Determine the [X, Y] coordinate at the center of the cell enclosing the given text.  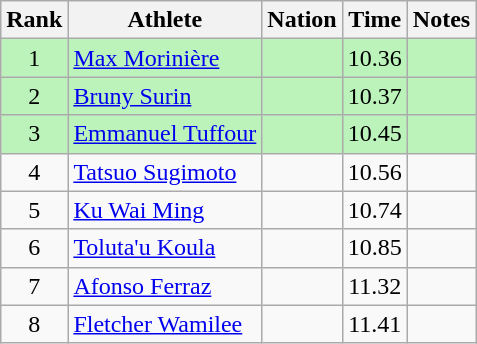
10.74 [374, 210]
Max Morinière [165, 58]
4 [34, 172]
10.37 [374, 96]
Afonso Ferraz [165, 286]
Tatsuo Sugimoto [165, 172]
Nation [302, 20]
10.36 [374, 58]
10.85 [374, 248]
Time [374, 20]
11.41 [374, 324]
2 [34, 96]
10.45 [374, 134]
11.32 [374, 286]
Emmanuel Tuffour [165, 134]
6 [34, 248]
Athlete [165, 20]
8 [34, 324]
Bruny Surin [165, 96]
Toluta'u Koula [165, 248]
Fletcher Wamilee [165, 324]
1 [34, 58]
Ku Wai Ming [165, 210]
7 [34, 286]
Rank [34, 20]
5 [34, 210]
Notes [441, 20]
10.56 [374, 172]
3 [34, 134]
